Output the [X, Y] coordinate of the center of the cell containing the given text.  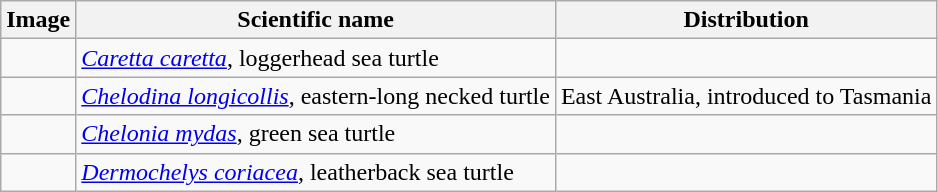
Chelonia mydas, green sea turtle [316, 134]
East Australia, introduced to Tasmania [746, 96]
Distribution [746, 20]
Caretta caretta, loggerhead sea turtle [316, 58]
Dermochelys coriacea, leatherback sea turtle [316, 172]
Scientific name [316, 20]
Chelodina longicollis, eastern-long necked turtle [316, 96]
Image [38, 20]
